From the cell containing the given text, extract its center point as (X, Y) coordinate. 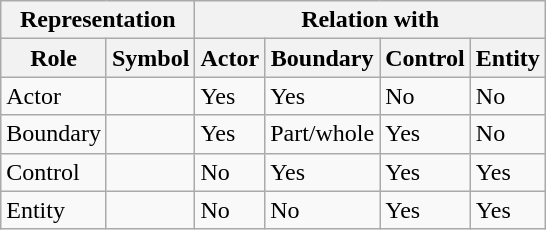
Relation with (370, 20)
Part/whole (322, 134)
Symbol (150, 58)
Role (54, 58)
Representation (98, 20)
